For the text-containing cell, return its midpoint in [x, y] coordinate format. 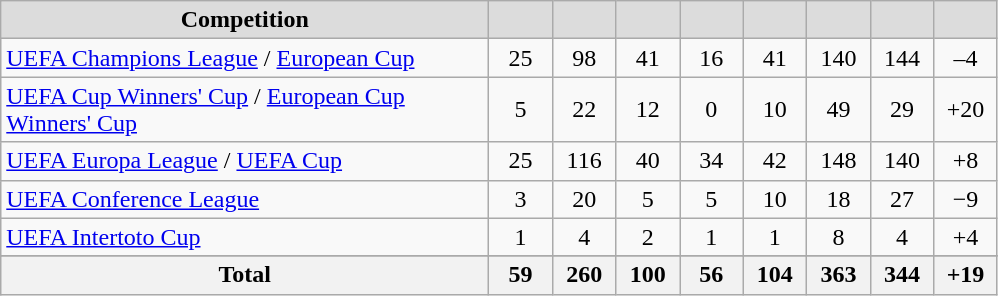
22 [584, 110]
144 [902, 58]
+8 [966, 161]
UEFA Europa League / UEFA Cup [245, 161]
−9 [966, 199]
8 [839, 237]
34 [712, 161]
0 [712, 110]
59 [521, 275]
56 [712, 275]
20 [584, 199]
40 [648, 161]
363 [839, 275]
29 [902, 110]
UEFA Intertoto Cup [245, 237]
12 [648, 110]
42 [775, 161]
16 [712, 58]
104 [775, 275]
148 [839, 161]
Total [245, 275]
UEFA Cup Winners' Cup / European Cup Winners' Cup [245, 110]
100 [648, 275]
18 [839, 199]
2 [648, 237]
260 [584, 275]
116 [584, 161]
98 [584, 58]
49 [839, 110]
–4 [966, 58]
27 [902, 199]
+19 [966, 275]
3 [521, 199]
344 [902, 275]
+20 [966, 110]
+4 [966, 237]
UEFA Champions League / European Cup [245, 58]
UEFA Conference League [245, 199]
Competition [245, 20]
